For the text-containing cell, return its midpoint in (x, y) coordinate format. 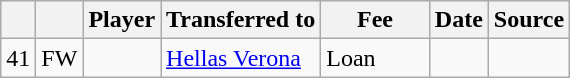
Date (458, 20)
Player (122, 20)
Fee (376, 20)
Hellas Verona (241, 58)
Loan (376, 58)
FW (60, 58)
41 (18, 58)
Transferred to (241, 20)
Source (528, 20)
